From the cell containing the given text, extract its center point as (x, y) coordinate. 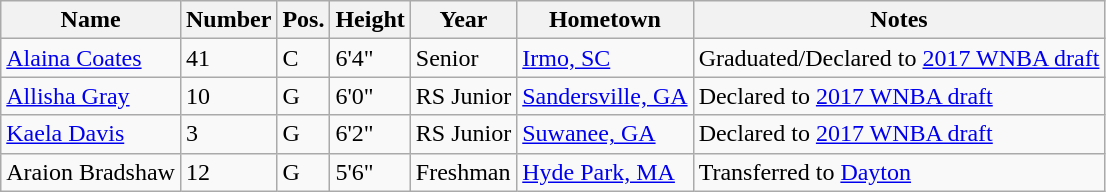
Transferred to Dayton (899, 172)
6'2" (370, 134)
Sandersville, GA (605, 96)
6'4" (370, 58)
6'0" (370, 96)
Notes (899, 20)
Hyde Park, MA (605, 172)
Year (463, 20)
Pos. (304, 20)
Kaela Davis (91, 134)
12 (228, 172)
C (304, 58)
Name (91, 20)
Graduated/Declared to 2017 WNBA draft (899, 58)
41 (228, 58)
5'6" (370, 172)
Alaina Coates (91, 58)
Height (370, 20)
Araion Bradshaw (91, 172)
Hometown (605, 20)
Allisha Gray (91, 96)
Suwanee, GA (605, 134)
Freshman (463, 172)
Number (228, 20)
10 (228, 96)
3 (228, 134)
Irmo, SC (605, 58)
Senior (463, 58)
